Search for the cell housing the specified text and yield its (X, Y) center coordinate. 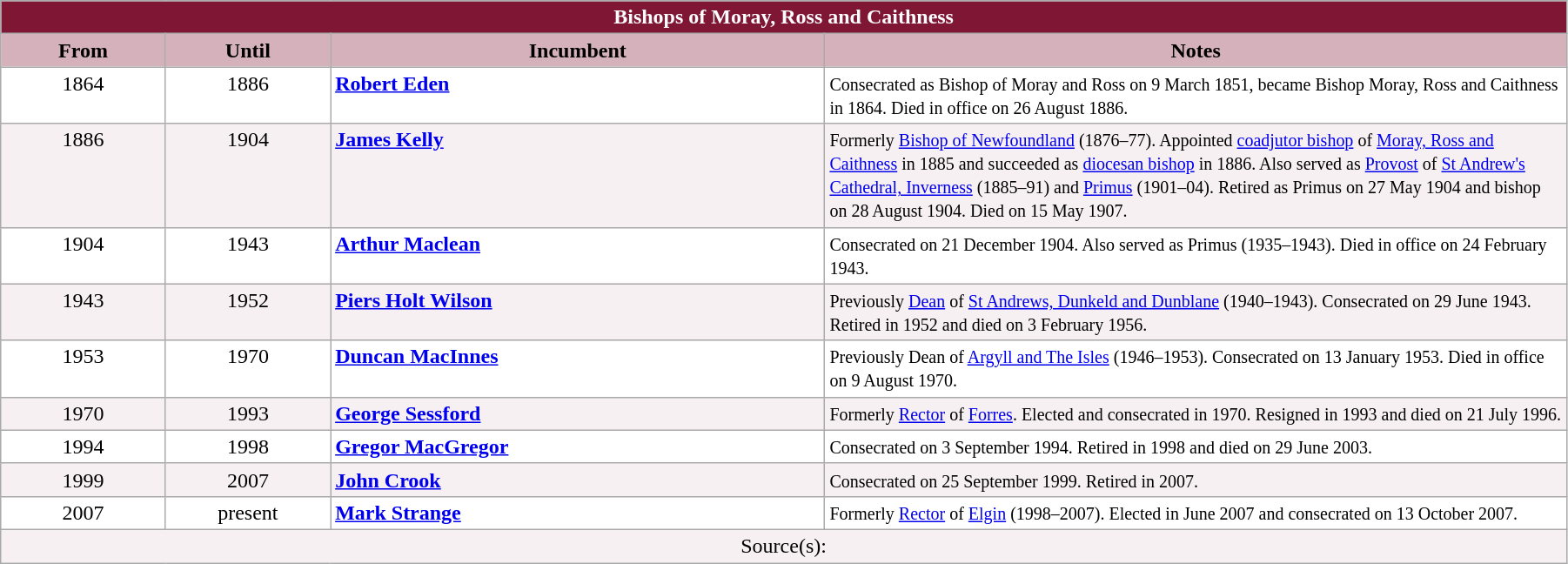
Piers Holt Wilson (578, 312)
1953 (84, 369)
Duncan MacInnes (578, 369)
1864 (84, 96)
James Kelly (578, 176)
George Sessford (578, 413)
Mark Strange (578, 513)
1994 (84, 446)
Formerly Rector of Elgin (1998–2007). Elected in June 2007 and consecrated on 13 October 2007. (1196, 513)
Gregor MacGregor (578, 446)
From (84, 50)
Until (247, 50)
Formerly Rector of Forres. Elected and consecrated in 1970. Resigned in 1993 and died on 21 July 1996. (1196, 413)
Bishops of Moray, Ross and Caithness (784, 17)
Source(s): (784, 546)
Consecrated on 21 December 1904. Also served as Primus (1935–1943). Died in office on 24 February 1943. (1196, 256)
Previously Dean of St Andrews, Dunkeld and Dunblane (1940–1943). Consecrated on 29 June 1943. Retired in 1952 and died on 3 February 1956. (1196, 312)
Robert Eden (578, 96)
present (247, 513)
1993 (247, 413)
1952 (247, 312)
Notes (1196, 50)
Previously Dean of Argyll and The Isles (1946–1953). Consecrated on 13 January 1953. Died in office on 9 August 1970. (1196, 369)
1999 (84, 480)
Incumbent (578, 50)
Consecrated as Bishop of Moray and Ross on 9 March 1851, became Bishop Moray, Ross and Caithness in 1864. Died in office on 26 August 1886. (1196, 96)
Consecrated on 3 September 1994. Retired in 1998 and died on 29 June 2003. (1196, 446)
Consecrated on 25 September 1999. Retired in 2007. (1196, 480)
Arthur Maclean (578, 256)
John Crook (578, 480)
1998 (247, 446)
